Find where the given text appears and provide that cell's center as (x, y) coordinate. 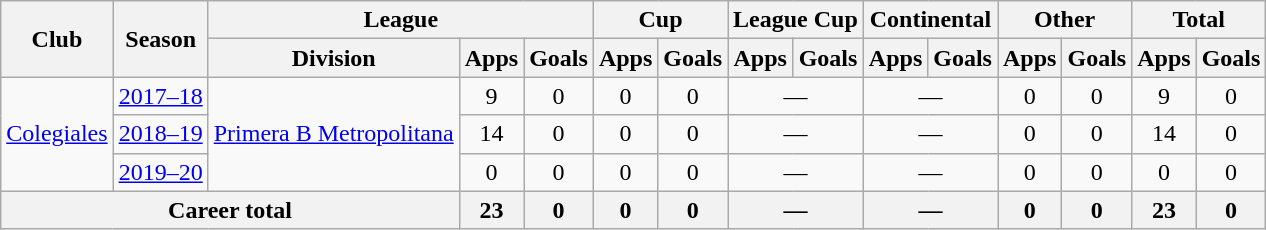
Division (334, 58)
Other (1065, 20)
League (400, 20)
Career total (230, 210)
2017–18 (160, 96)
Cup (660, 20)
2018–19 (160, 134)
2019–20 (160, 172)
Continental (930, 20)
Season (160, 39)
League Cup (796, 20)
Primera B Metropolitana (334, 134)
Colegiales (57, 134)
Total (1199, 20)
Club (57, 39)
